Find where the given text appears and provide that cell's center as (x, y) coordinate. 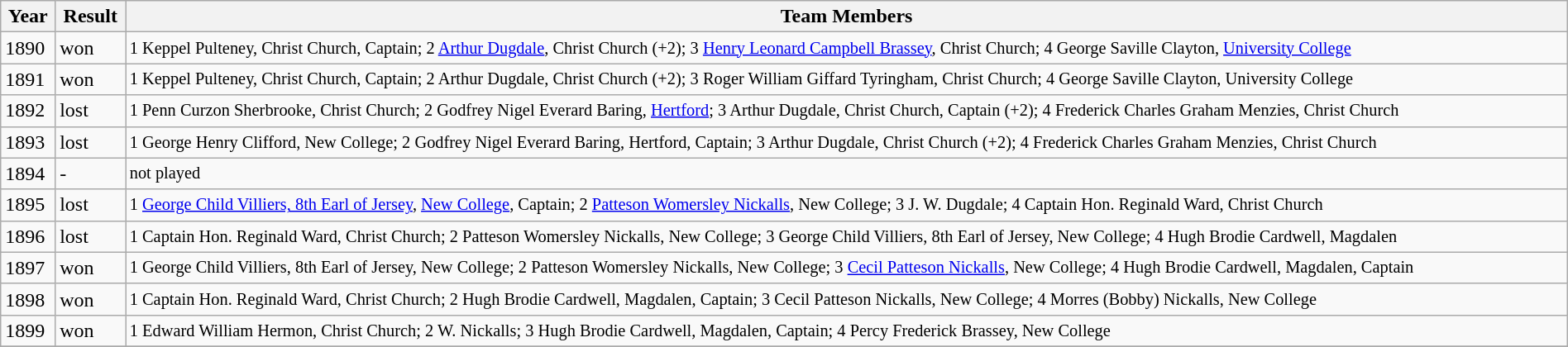
Result (91, 17)
1896 (28, 236)
Year (28, 17)
not played (847, 173)
1895 (28, 205)
1 Edward William Hermon, Christ Church; 2 W. Nickalls; 3 Hugh Brodie Cardwell, Magdalen, Captain; 4 Percy Frederick Brassey, New College (847, 330)
1897 (28, 268)
1891 (28, 79)
1890 (28, 48)
1893 (28, 142)
1898 (28, 299)
- (91, 173)
Team Members (847, 17)
1894 (28, 173)
1892 (28, 111)
1899 (28, 330)
